Detect which cell encompasses the target text, then output its (x, y) center coordinate. 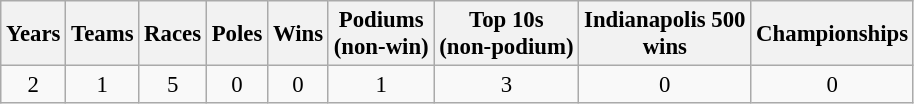
Wins (298, 34)
Years (34, 34)
Teams (102, 34)
5 (173, 85)
2 (34, 85)
Races (173, 34)
3 (506, 85)
Top 10s(non-podium) (506, 34)
Championships (832, 34)
Poles (236, 34)
Podiums(non-win) (381, 34)
Indianapolis 500wins (665, 34)
